Find where the given text appears and provide that cell's center as (x, y) coordinate. 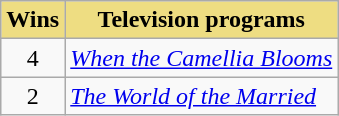
Television programs (202, 20)
Wins (33, 20)
4 (33, 58)
2 (33, 96)
The World of the Married (202, 96)
When the Camellia Blooms (202, 58)
